Provide the [x, y] coordinate of the cell's center where the given text is located.  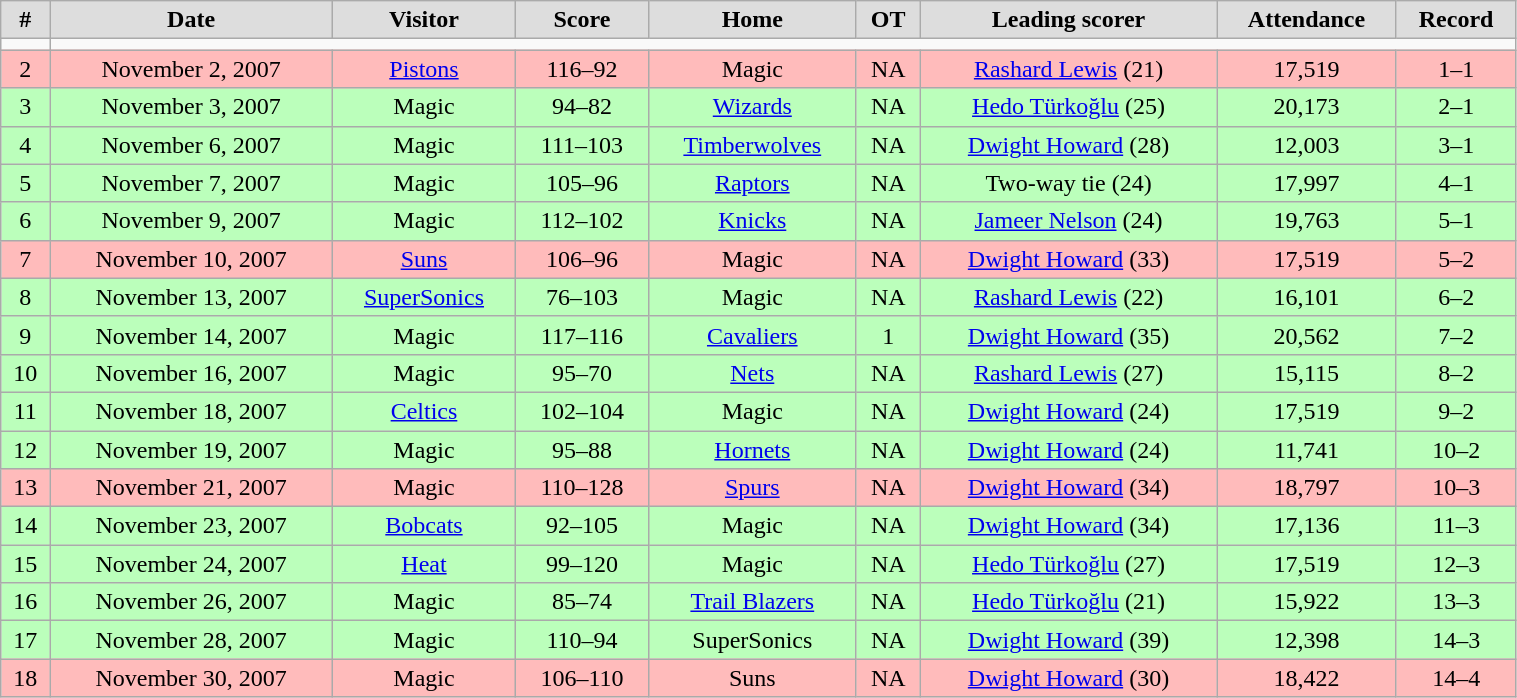
16 [26, 602]
November 14, 2007 [192, 335]
3–1 [1456, 145]
95–88 [582, 449]
102–104 [582, 411]
November 2, 2007 [192, 69]
15,115 [1306, 373]
17,997 [1306, 183]
November 10, 2007 [192, 259]
19,763 [1306, 221]
110–94 [582, 640]
14–4 [1456, 678]
106–110 [582, 678]
5–2 [1456, 259]
11–3 [1456, 526]
Score [582, 20]
12–3 [1456, 564]
20,173 [1306, 107]
105–96 [582, 183]
11,741 [1306, 449]
17,136 [1306, 526]
14–3 [1456, 640]
12,003 [1306, 145]
November 24, 2007 [192, 564]
2 [26, 69]
2–1 [1456, 107]
Dwight Howard (35) [1068, 335]
12,398 [1306, 640]
Dwight Howard (33) [1068, 259]
116–92 [582, 69]
9–2 [1456, 411]
5–1 [1456, 221]
Knicks [752, 221]
Trail Blazers [752, 602]
7 [26, 259]
Record [1456, 20]
November 13, 2007 [192, 297]
94–82 [582, 107]
15,922 [1306, 602]
November 3, 2007 [192, 107]
Date [192, 20]
10 [26, 373]
November 30, 2007 [192, 678]
3 [26, 107]
16,101 [1306, 297]
85–74 [582, 602]
95–70 [582, 373]
10–3 [1456, 488]
November 18, 2007 [192, 411]
111–103 [582, 145]
Rashard Lewis (27) [1068, 373]
112–102 [582, 221]
November 19, 2007 [192, 449]
8–2 [1456, 373]
15 [26, 564]
Bobcats [424, 526]
117–116 [582, 335]
Jameer Nelson (24) [1068, 221]
10–2 [1456, 449]
4 [26, 145]
1 [888, 335]
Wizards [752, 107]
Hornets [752, 449]
Leading scorer [1068, 20]
November 28, 2007 [192, 640]
12 [26, 449]
Dwight Howard (28) [1068, 145]
Dwight Howard (30) [1068, 678]
November 21, 2007 [192, 488]
Hedo Türkoğlu (21) [1068, 602]
7–2 [1456, 335]
November 7, 2007 [192, 183]
99–120 [582, 564]
92–105 [582, 526]
November 9, 2007 [192, 221]
Raptors [752, 183]
9 [26, 335]
Rashard Lewis (22) [1068, 297]
13–3 [1456, 602]
11 [26, 411]
106–96 [582, 259]
18,422 [1306, 678]
Timberwolves [752, 145]
20,562 [1306, 335]
6–2 [1456, 297]
# [26, 20]
Heat [424, 564]
November 16, 2007 [192, 373]
18 [26, 678]
November 6, 2007 [192, 145]
Pistons [424, 69]
18,797 [1306, 488]
Hedo Türkoğlu (27) [1068, 564]
November 26, 2007 [192, 602]
Home [752, 20]
14 [26, 526]
Spurs [752, 488]
4–1 [1456, 183]
Nets [752, 373]
OT [888, 20]
Attendance [1306, 20]
Cavaliers [752, 335]
Celtics [424, 411]
Visitor [424, 20]
17 [26, 640]
Hedo Türkoğlu (25) [1068, 107]
Two-way tie (24) [1068, 183]
6 [26, 221]
November 23, 2007 [192, 526]
1–1 [1456, 69]
13 [26, 488]
76–103 [582, 297]
8 [26, 297]
110–128 [582, 488]
Rashard Lewis (21) [1068, 69]
Dwight Howard (39) [1068, 640]
5 [26, 183]
